Return [X, Y] of the center of cell containing provided text 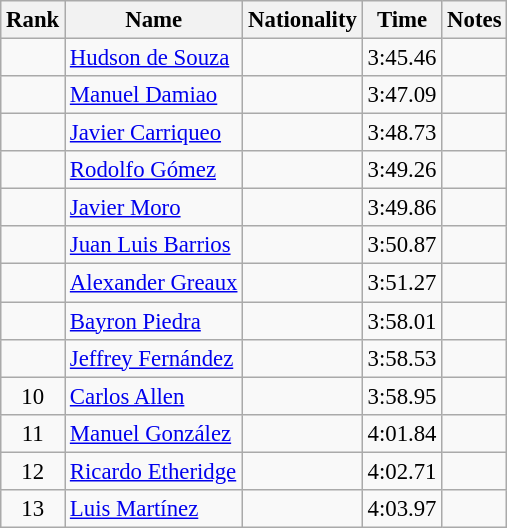
3:47.09 [402, 95]
Manuel González [154, 433]
Bayron Piedra [154, 321]
3:48.73 [402, 133]
Javier Moro [154, 208]
3:50.87 [402, 245]
Luis Martínez [154, 509]
Notes [474, 20]
Nationality [302, 20]
3:58.53 [402, 358]
Jeffrey Fernández [154, 358]
12 [33, 471]
3:58.01 [402, 321]
Hudson de Souza [154, 58]
Rodolfo Gómez [154, 170]
Name [154, 20]
3:49.86 [402, 208]
4:01.84 [402, 433]
Time [402, 20]
3:51.27 [402, 283]
Javier Carriqueo [154, 133]
Carlos Allen [154, 396]
Ricardo Etheridge [154, 471]
3:45.46 [402, 58]
Manuel Damiao [154, 95]
Alexander Greaux [154, 283]
3:58.95 [402, 396]
13 [33, 509]
10 [33, 396]
Juan Luis Barrios [154, 245]
4:03.97 [402, 509]
3:49.26 [402, 170]
4:02.71 [402, 471]
11 [33, 433]
Rank [33, 20]
